Locate the cell with the specified text and output its [x, y] center coordinate. 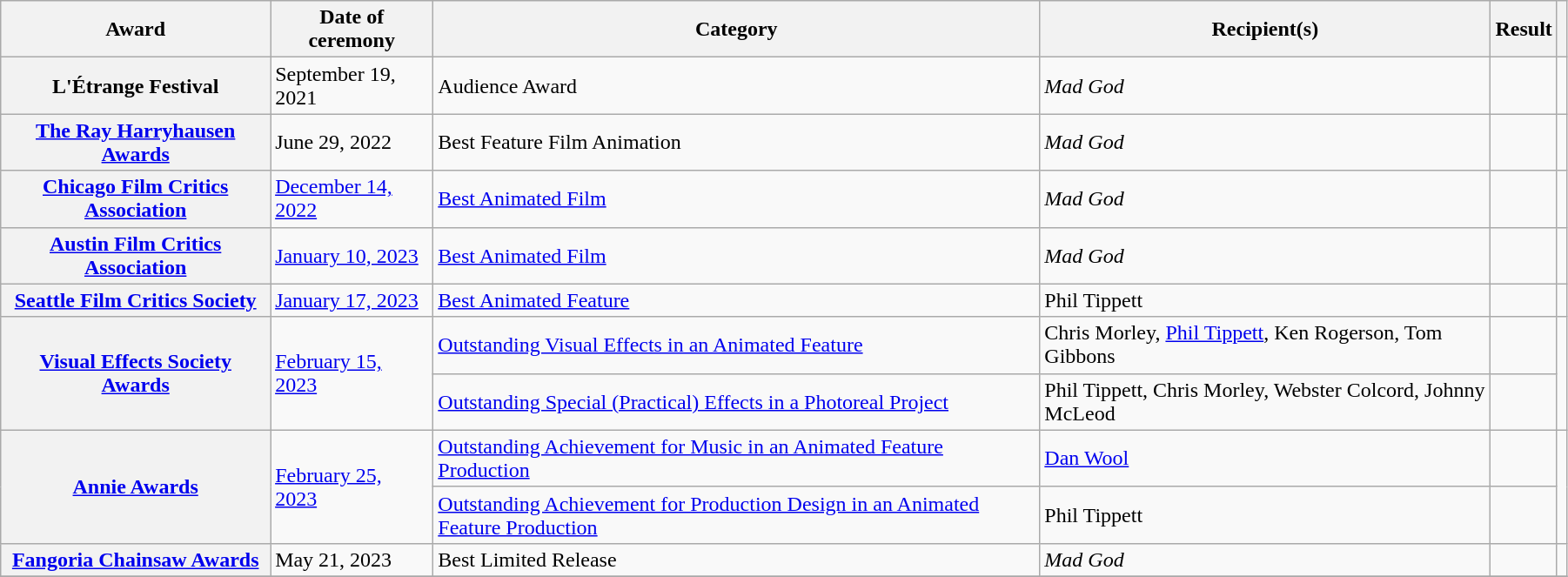
June 29, 2022 [352, 143]
February 15, 2023 [352, 373]
Fangoria Chainsaw Awards [136, 560]
Best Feature Film Animation [736, 143]
Recipient(s) [1265, 30]
Best Limited Release [736, 560]
Outstanding Achievement for Production Design in an Animated Feature Production [736, 515]
Result [1524, 30]
Austin Film Critics Association [136, 256]
The Ray Harryhausen Awards [136, 143]
Date of ceremony [352, 30]
L'Étrange Festival [136, 85]
Chicago Film Critics Association [136, 198]
December 14, 2022 [352, 198]
September 19, 2021 [352, 85]
Award [136, 30]
Category [736, 30]
Visual Effects Society Awards [136, 373]
January 17, 2023 [352, 300]
Annie Awards [136, 486]
Audience Award [736, 85]
Outstanding Special (Practical) Effects in a Photoreal Project [736, 402]
Outstanding Achievement for Music in an Animated Feature Production [736, 458]
February 25, 2023 [352, 486]
January 10, 2023 [352, 256]
Phil Tippett, Chris Morley, Webster Colcord, Johnny McLeod [1265, 402]
Outstanding Visual Effects in an Animated Feature [736, 345]
Dan Wool [1265, 458]
May 21, 2023 [352, 560]
Seattle Film Critics Society [136, 300]
Best Animated Feature [736, 300]
Chris Morley, Phil Tippett, Ken Rogerson, Tom Gibbons [1265, 345]
